Pinpoint the cell where the given text exists, returning its (x, y) midpoint coordinate. 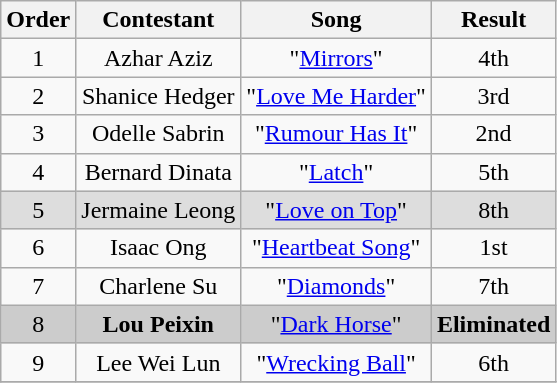
3 (38, 134)
Lou Peixin (158, 324)
Azhar Aziz (158, 58)
Order (38, 20)
"Mirrors" (336, 58)
Bernard Dinata (158, 172)
"Dark Horse" (336, 324)
Charlene Su (158, 286)
9 (38, 362)
Eliminated (493, 324)
"Wrecking Ball" (336, 362)
3rd (493, 96)
Shanice Hedger (158, 96)
Result (493, 20)
1st (493, 248)
Song (336, 20)
Lee Wei Lun (158, 362)
"Rumour Has It" (336, 134)
Isaac Ong (158, 248)
1 (38, 58)
5th (493, 172)
5 (38, 210)
"Heartbeat Song" (336, 248)
7 (38, 286)
7th (493, 286)
"Love on Top" (336, 210)
Jermaine Leong (158, 210)
Odelle Sabrin (158, 134)
4th (493, 58)
Contestant (158, 20)
6 (38, 248)
"Diamonds" (336, 286)
8th (493, 210)
6th (493, 362)
2 (38, 96)
4 (38, 172)
8 (38, 324)
"Love Me Harder" (336, 96)
2nd (493, 134)
"Latch" (336, 172)
